For the text-containing cell, return its midpoint in (X, Y) coordinate format. 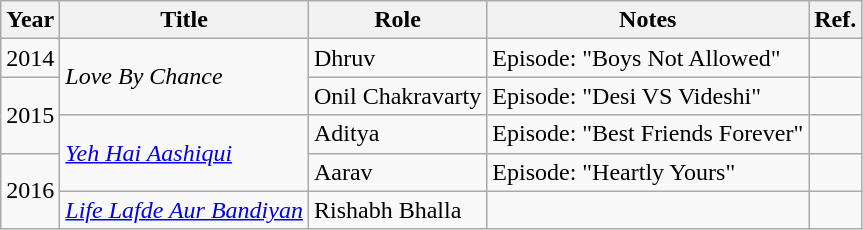
Rishabh Bhalla (397, 210)
2015 (30, 115)
Episode: "Best Friends Forever" (648, 134)
Year (30, 20)
2016 (30, 191)
Dhruv (397, 58)
Aarav (397, 172)
Onil Chakravarty (397, 96)
Episode: "Desi VS Videshi" (648, 96)
Love By Chance (184, 77)
Role (397, 20)
Life Lafde Aur Bandiyan (184, 210)
Yeh Hai Aashiqui (184, 153)
Notes (648, 20)
2014 (30, 58)
Episode: "Boys Not Allowed" (648, 58)
Aditya (397, 134)
Title (184, 20)
Ref. (836, 20)
Episode: "Heartly Yours" (648, 172)
